Locate the cell with the specified text and output its [x, y] center coordinate. 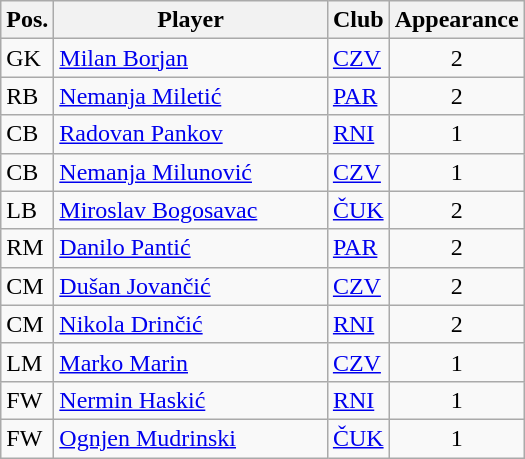
Radovan Pankov [191, 134]
Danilo Pantić [191, 248]
Miroslav Bogosavac [191, 210]
Dušan Jovančić [191, 286]
Ognjen Mudrinski [191, 438]
Nemanja Milunović [191, 172]
Nikola Drinčić [191, 324]
LM [28, 362]
Nermin Haskić [191, 400]
RM [28, 248]
GK [28, 58]
Milan Borjan [191, 58]
LB [28, 210]
Appearance [456, 20]
Player [191, 20]
RB [28, 96]
Marko Marin [191, 362]
Nemanja Miletić [191, 96]
Club [358, 20]
Pos. [28, 20]
